Identify which cell holds the provided text, then report its (x, y) central coordinate. 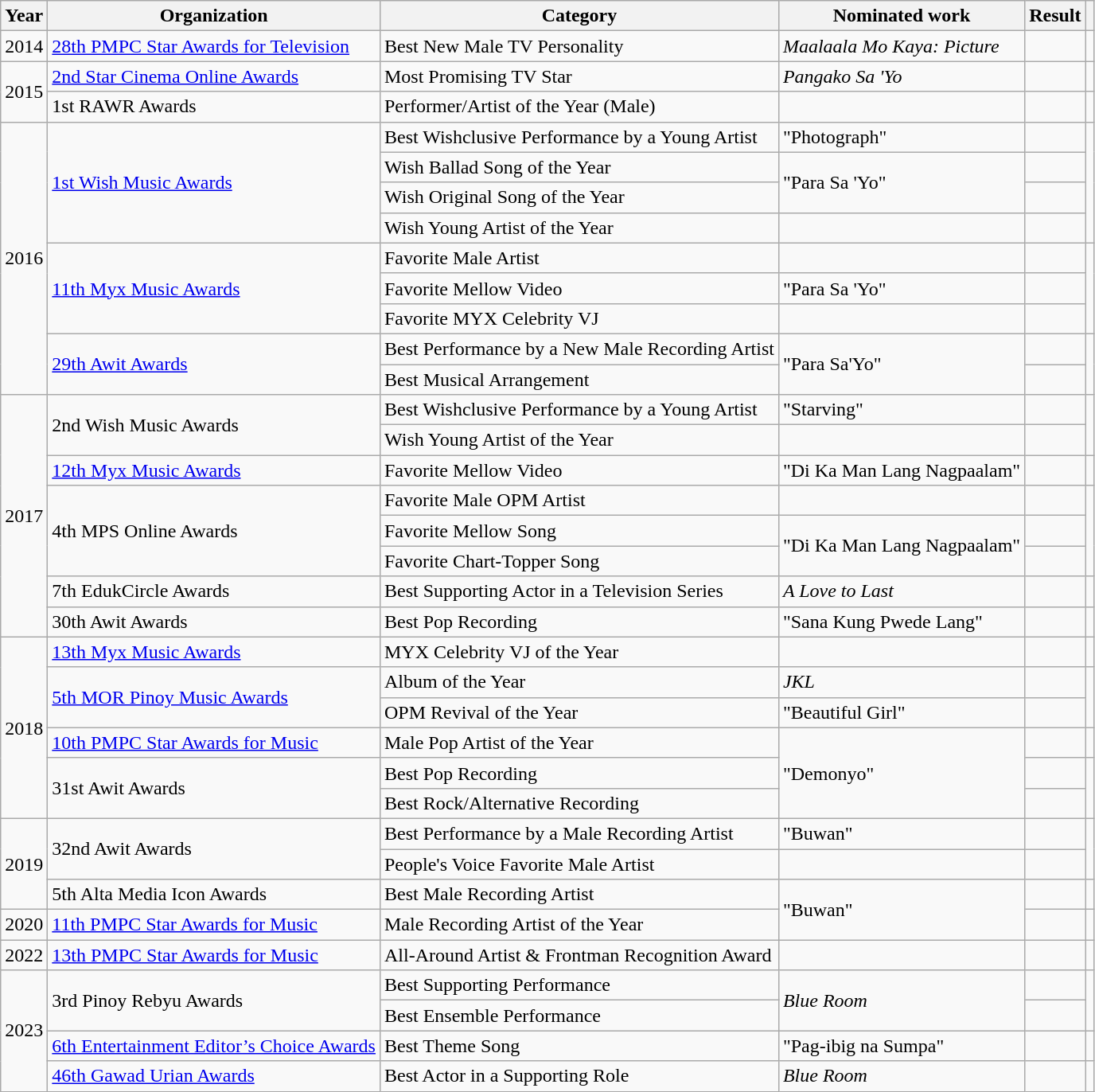
Favorite Male Artist (579, 258)
46th Gawad Urian Awards (214, 1076)
13th PMPC Star Awards for Music (214, 955)
Category (579, 16)
Male Pop Artist of the Year (579, 743)
Best Musical Arrangement (579, 380)
Favorite MYX Celebrity VJ (579, 318)
Best Supporting Performance (579, 985)
2017 (24, 516)
7th EdukCircle Awards (214, 591)
MYX Celebrity VJ of the Year (579, 652)
"Photograph" (901, 137)
Album of the Year (579, 682)
29th Awit Awards (214, 364)
Maalaala Mo Kaya: Picture (901, 46)
4th MPS Online Awards (214, 531)
Favorite Mellow Song (579, 531)
Best Performance by a New Male Recording Artist (579, 349)
Result (1055, 16)
11th Myx Music Awards (214, 288)
Best Theme Song (579, 1046)
Favorite Chart-Topper Song (579, 561)
2016 (24, 258)
5th Alta Media Icon Awards (214, 895)
11th PMPC Star Awards for Music (214, 925)
Favorite Male OPM Artist (579, 501)
Performer/Artist of the Year (Male) (579, 107)
6th Entertainment Editor’s Choice Awards (214, 1046)
Best Performance by a Male Recording Artist (579, 833)
2018 (24, 727)
2nd Star Cinema Online Awards (214, 76)
People's Voice Favorite Male Artist (579, 864)
Best Rock/Alternative Recording (579, 803)
"Demonyo" (901, 773)
Most Promising TV Star (579, 76)
2023 (24, 1031)
"Starving" (901, 410)
"Beautiful Girl" (901, 712)
30th Awit Awards (214, 622)
2022 (24, 955)
Best New Male TV Personality (579, 46)
28th PMPC Star Awards for Television (214, 46)
Nominated work (901, 16)
All-Around Artist & Frontman Recognition Award (579, 955)
3rd Pinoy Rebyu Awards (214, 1000)
Best Ensemble Performance (579, 1016)
Organization (214, 16)
2nd Wish Music Awards (214, 425)
2019 (24, 864)
Male Recording Artist of the Year (579, 925)
10th PMPC Star Awards for Music (214, 743)
"Sana Kung Pwede Lang" (901, 622)
32nd Awit Awards (214, 848)
1st RAWR Awards (214, 107)
13th Myx Music Awards (214, 652)
"Pag-ibig na Sumpa" (901, 1046)
2014 (24, 46)
Best Actor in a Supporting Role (579, 1076)
2015 (24, 92)
OPM Revival of the Year (579, 712)
"Para Sa'Yo" (901, 364)
Wish Ballad Song of the Year (579, 167)
Pangako Sa 'Yo (901, 76)
2020 (24, 925)
Best Male Recording Artist (579, 895)
A Love to Last (901, 591)
31st Awit Awards (214, 788)
JKL (901, 682)
1st Wish Music Awards (214, 182)
Wish Original Song of the Year (579, 197)
12th Myx Music Awards (214, 470)
Best Supporting Actor in a Television Series (579, 591)
5th MOR Pinoy Music Awards (214, 697)
Year (24, 16)
